Capture the cell that displays the provided text and extract its (x, y) central coordinate. 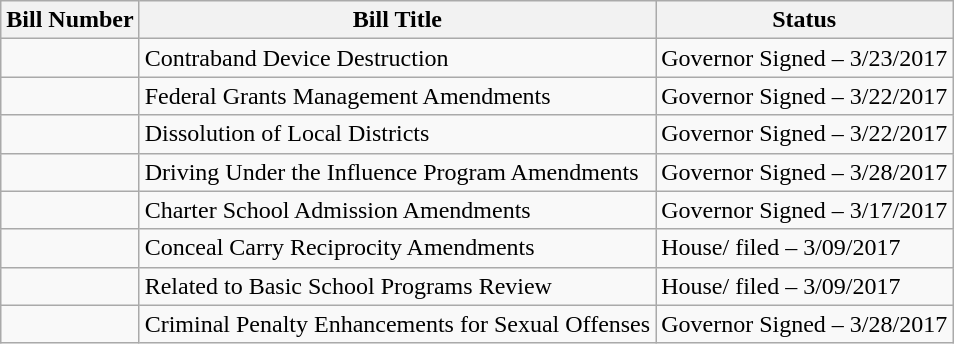
Dissolution of Local Districts (397, 134)
Criminal Penalty Enhancements for Sexual Offenses (397, 324)
Related to Basic School Programs Review (397, 286)
Governor Signed – 3/17/2017 (804, 210)
Contraband Device Destruction (397, 58)
Charter School Admission Amendments (397, 210)
Driving Under the Influence Program Amendments (397, 172)
Status (804, 20)
Conceal Carry Reciprocity Amendments (397, 248)
Bill Title (397, 20)
Governor Signed – 3/23/2017 (804, 58)
Federal Grants Management Amendments (397, 96)
Bill Number (70, 20)
